Search for the cell housing the specified text and yield its (x, y) center coordinate. 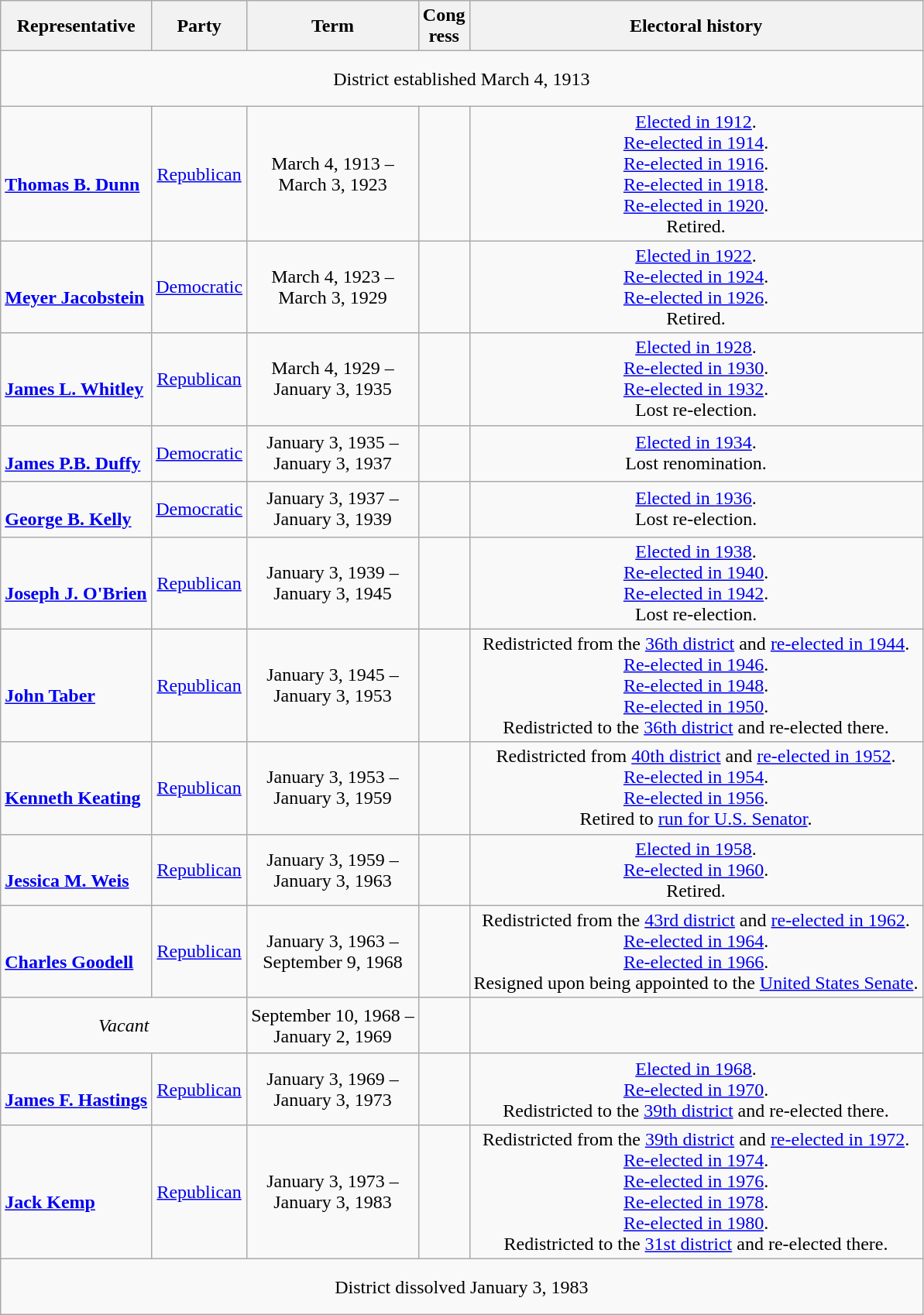
Charles Goodell (76, 951)
Electoral history (696, 26)
Elected in 1936.Lost re-election. (696, 509)
Elected in 1938.Re-elected in 1940.Re-elected in 1942.Lost re-election. (696, 582)
Redistricted from 40th district and re-elected in 1952.Re-elected in 1954.Re-elected in 1956.Retired to run for U.S. Senator. (696, 788)
John Taber (76, 685)
January 3, 1935 –January 3, 1937 (333, 453)
District established March 4, 1913 (462, 79)
Joseph J. O'Brien (76, 582)
George B. Kelly (76, 509)
Party (200, 26)
James P.B. Duffy (76, 453)
March 4, 1923 –March 3, 1929 (333, 287)
James L. Whitley (76, 379)
Meyer Jacobstein (76, 287)
Kenneth Keating (76, 788)
March 4, 1913 –March 3, 1923 (333, 173)
January 3, 1959 –January 3, 1963 (333, 870)
Term (333, 26)
Representative (76, 26)
January 3, 1973 –January 3, 1983 (333, 1191)
January 3, 1939 –January 3, 1945 (333, 582)
Congress (444, 26)
Elected in 1958.Re-elected in 1960.Retired. (696, 870)
January 3, 1937 –January 3, 1939 (333, 509)
District dissolved January 3, 1983 (462, 1286)
Jessica M. Weis (76, 870)
Elected in 1934.Lost renomination. (696, 453)
September 10, 1968 –January 2, 1969 (333, 1025)
Vacant (124, 1025)
March 4, 1929 –January 3, 1935 (333, 379)
Jack Kemp (76, 1191)
January 3, 1969 –January 3, 1973 (333, 1089)
Thomas B. Dunn (76, 173)
January 3, 1953 –January 3, 1959 (333, 788)
January 3, 1945 –January 3, 1953 (333, 685)
Elected in 1928.Re-elected in 1930.Re-elected in 1932.Lost re-election. (696, 379)
Elected in 1912.Re-elected in 1914.Re-elected in 1916.Re-elected in 1918.Re-elected in 1920.Retired. (696, 173)
Elected in 1968.Re-elected in 1970.Redistricted to the 39th district and re-elected there. (696, 1089)
Elected in 1922.Re-elected in 1924.Re-elected in 1926.Retired. (696, 287)
James F. Hastings (76, 1089)
January 3, 1963 –September 9, 1968 (333, 951)
